Scan for the cell matching the given text and deliver its [x, y] coordinate at center. 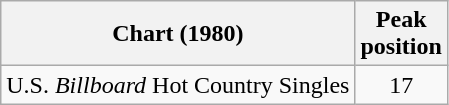
17 [401, 85]
Chart (1980) [178, 34]
Peakposition [401, 34]
U.S. Billboard Hot Country Singles [178, 85]
